Output the [X, Y] coordinate of the center of the cell containing the given text.  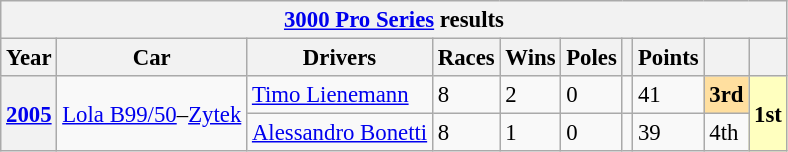
Wins [530, 58]
Races [466, 58]
2 [530, 95]
Alessandro Bonetti [340, 133]
Timo Lienemann [340, 95]
1st [768, 114]
41 [668, 95]
Lola B99/50–Zytek [152, 114]
Poles [592, 58]
4th [726, 133]
Points [668, 58]
3000 Pro Series results [394, 20]
39 [668, 133]
3rd [726, 95]
Car [152, 58]
Year [29, 58]
2005 [29, 114]
1 [530, 133]
Drivers [340, 58]
